Locate the cell with the specified text and output its (X, Y) center coordinate. 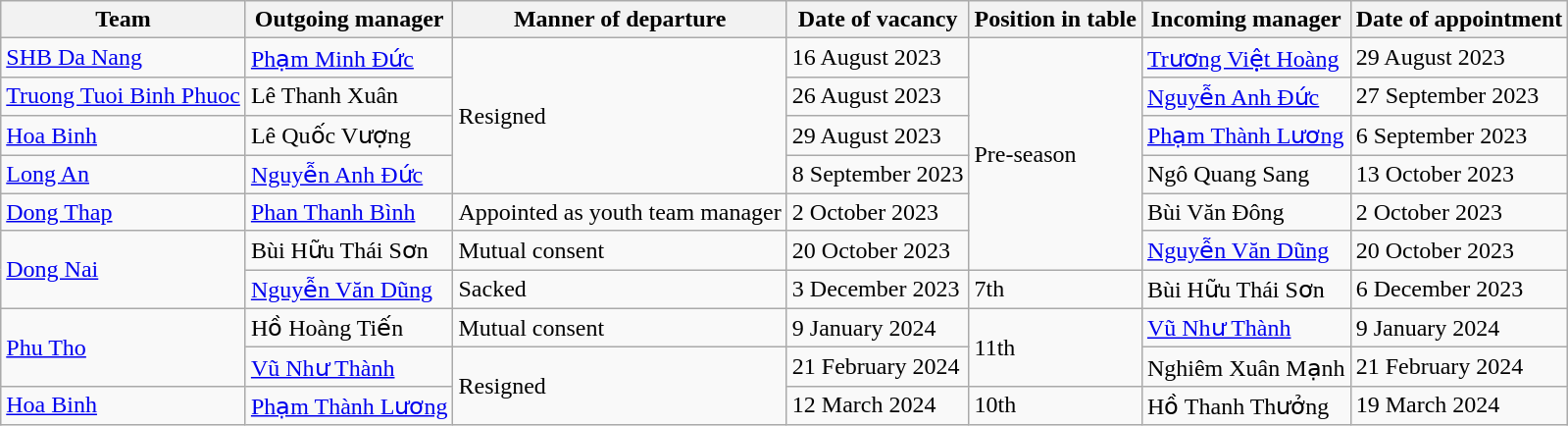
Nghiêm Xuân Mạnh (1245, 367)
Incoming manager (1245, 20)
Manner of departure (620, 20)
Dong Nai (124, 269)
6 September 2023 (1459, 135)
Lê Thanh Xuân (349, 96)
19 March 2024 (1459, 405)
26 August 2023 (878, 96)
13 October 2023 (1459, 175)
10th (1055, 405)
Sacked (620, 290)
Hồ Hoàng Tiến (349, 328)
Position in table (1055, 20)
16 August 2023 (878, 58)
Date of vacancy (878, 20)
Phu Tho (124, 347)
3 December 2023 (878, 290)
Ngô Quang Sang (1245, 175)
11th (1055, 347)
Phạm Minh Đức (349, 58)
Pre-season (1055, 154)
Date of appointment (1459, 20)
Appointed as youth team manager (620, 212)
7th (1055, 290)
Bùi Văn Đông (1245, 212)
Team (124, 20)
Long An (124, 175)
Lê Quốc Vượng (349, 135)
Dong Thap (124, 212)
Hồ Thanh Thưởng (1245, 405)
SHB Da Nang (124, 58)
Trương Việt Hoàng (1245, 58)
Phan Thanh Bình (349, 212)
Outgoing manager (349, 20)
Truong Tuoi Binh Phuoc (124, 96)
6 December 2023 (1459, 290)
27 September 2023 (1459, 96)
8 September 2023 (878, 175)
12 March 2024 (878, 405)
